Provide the [x, y] coordinate of the cell's center where the given text is located.  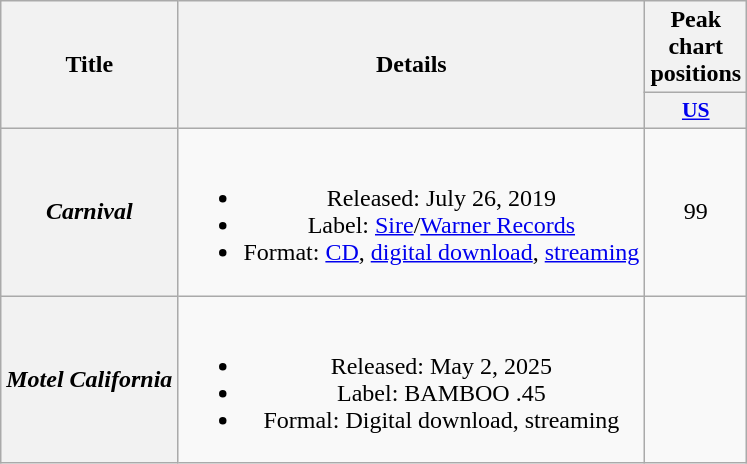
99 [696, 212]
Carnival [90, 212]
US [696, 111]
Released: July 26, 2019Label: Sire/Warner RecordsFormat: CD, digital download, streaming [412, 212]
Motel California [90, 380]
Details [412, 65]
Title [90, 65]
Released: May 2, 2025Label: BAMBOO .45Formal: Digital download, streaming [412, 380]
Peak chart positions [696, 47]
